Identify which cell holds the provided text, then report its [X, Y] central coordinate. 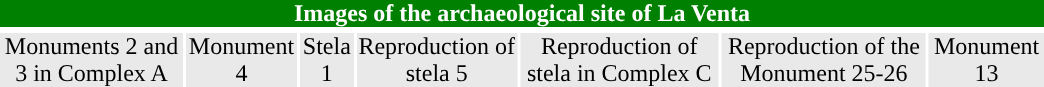
Reproduction of the Monument 25-26 [824, 60]
Monuments 2 and 3 in Complex A [92, 60]
Monument 4 [242, 60]
Images of the archaeological site of La Venta [522, 14]
Stela 1 [327, 60]
Monument 13 [986, 60]
Reproduction of stela in Complex C [620, 60]
Reproduction of stela 5 [437, 60]
